Scan for the cell matching the given text and deliver its [x, y] coordinate at center. 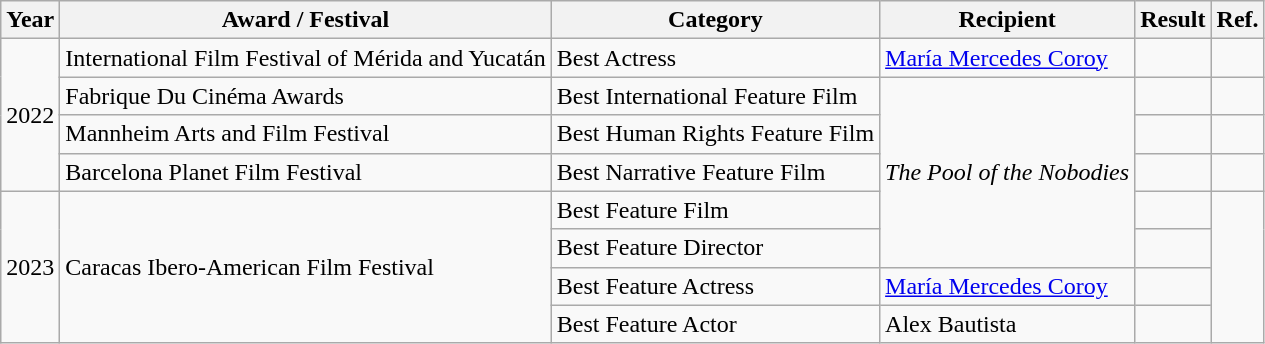
Ref. [1238, 20]
Best Narrative Feature Film [715, 172]
Best International Feature Film [715, 96]
Award / Festival [306, 20]
Fabrique Du Cinéma Awards [306, 96]
Best Feature Actress [715, 286]
2022 [30, 115]
Best Actress [715, 58]
Best Feature Actor [715, 324]
Recipient [1008, 20]
Best Feature Director [715, 248]
Caracas Ibero-American Film Festival [306, 267]
International Film Festival of Mérida and Yucatán [306, 58]
Best Feature Film [715, 210]
2023 [30, 267]
Result [1173, 20]
Alex Bautista [1008, 324]
Barcelona Planet Film Festival [306, 172]
The Pool of the Nobodies [1008, 172]
Year [30, 20]
Category [715, 20]
Mannheim Arts and Film Festival [306, 134]
Best Human Rights Feature Film [715, 134]
